Provide the (X, Y) coordinate of the cell's center where the given text is located.  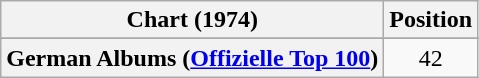
42 (431, 58)
Chart (1974) (192, 20)
Position (431, 20)
German Albums (Offizielle Top 100) (192, 58)
